Return [x, y] of the center of cell containing provided text 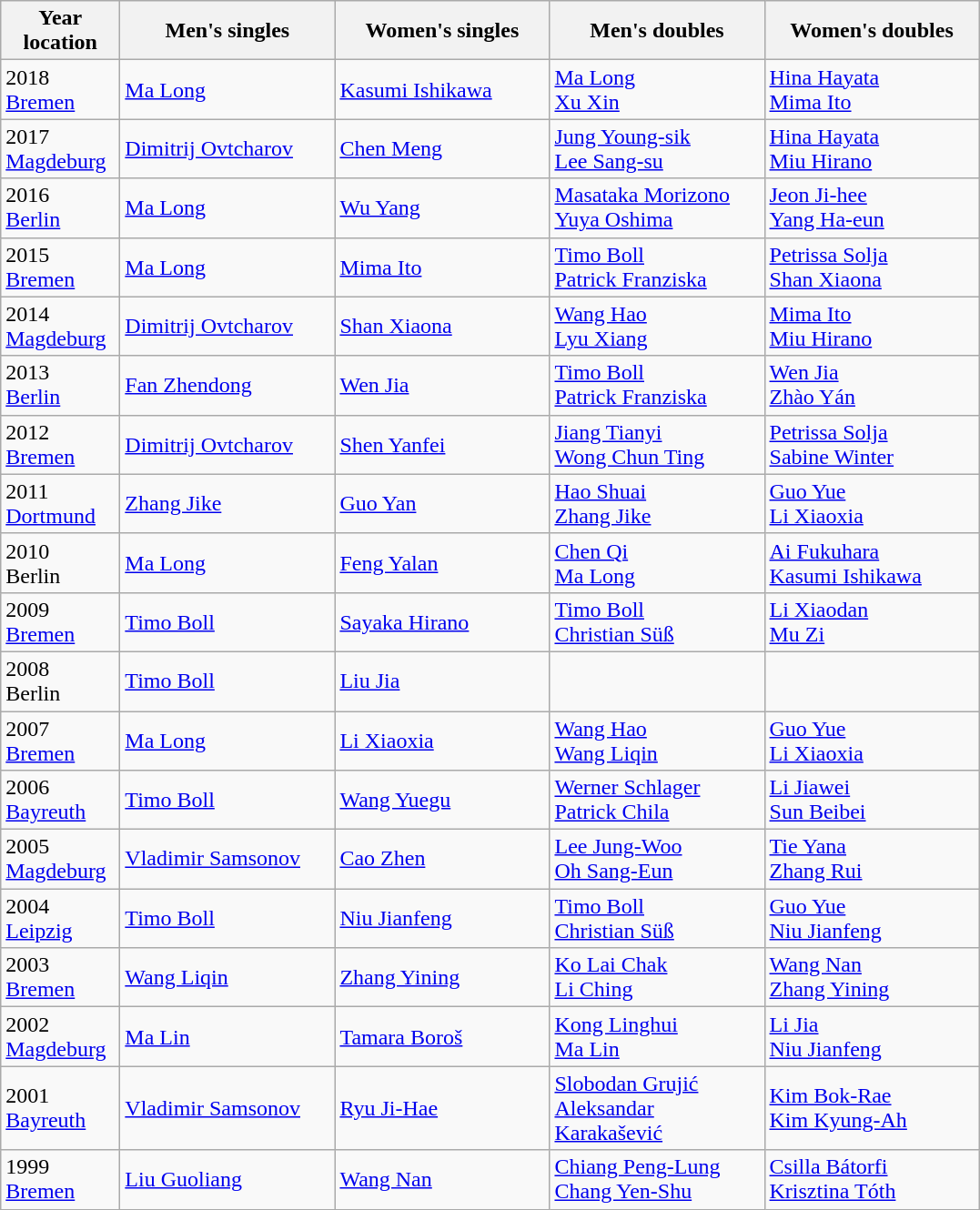
Wang Nan Zhang Yining [872, 977]
Men's doubles [657, 31]
Kong Linghui Ma Lin [657, 1037]
Shan Xiaona [442, 326]
Sayaka Hirano [442, 622]
Women's doubles [872, 31]
Wen Jia [442, 386]
Wen Jia Zhào Yán [872, 386]
2008 Berlin [60, 681]
Li Jiawei Sun Beibei [872, 801]
Petrissa Solja Sabine Winter [872, 444]
Jung Young-sik Lee Sang-su [657, 149]
2002 Magdeburg [60, 1037]
Kasumi Ishikawa [442, 89]
Hina Hayata Mima Ito [872, 89]
Li Jia Niu Jianfeng [872, 1037]
Feng Yalan [442, 562]
Slobodan Grujić Aleksandar Karakašević [657, 1108]
Guo Yan [442, 504]
Tamara Boroš [442, 1037]
Men's singles [227, 31]
2017 Magdeburg [60, 149]
Liu Jia [442, 681]
2006 Bayreuth [60, 801]
Chen Qi Ma Long [657, 562]
2015 Bremen [60, 267]
Jiang Tianyi Wong Chun Ting [657, 444]
2016 Berlin [60, 207]
Liu Guoliang [227, 1179]
Mima Ito [442, 267]
2010 Berlin [60, 562]
Wang Hao Wang Liqin [657, 741]
Mima Ito Miu Hirano [872, 326]
Year location [60, 31]
Ai Fukuhara Kasumi Ishikawa [872, 562]
Werner Schlager Patrick Chila [657, 801]
Li Xiaodan Mu Zi [872, 622]
2018 Bremen [60, 89]
Wang Liqin [227, 977]
Guo Yue Niu Jianfeng [872, 919]
Zhang Jike [227, 504]
Tie Yana Zhang Rui [872, 859]
2013 Berlin [60, 386]
Li Xiaoxia [442, 741]
2005 Magdeburg [60, 859]
Shen Yanfei [442, 444]
Hina Hayata Miu Hirano [872, 149]
Zhang Yining [442, 977]
2012 Bremen [60, 444]
Hao Shuai Zhang Jike [657, 504]
2003 Bremen [60, 977]
Wang Nan [442, 1179]
Lee Jung-Woo Oh Sang-Eun [657, 859]
Masataka Morizono Yuya Oshima [657, 207]
Chen Meng [442, 149]
Fan Zhendong [227, 386]
Petrissa Solja Shan Xiaona [872, 267]
Ma Lin [227, 1037]
Wang Hao Lyu Xiang [657, 326]
2007 Bremen [60, 741]
Ko Lai Chak Li Ching [657, 977]
Cao Zhen [442, 859]
Chiang Peng-Lung Chang Yen-Shu [657, 1179]
2011 Dortmund [60, 504]
2009 Bremen [60, 622]
Women's singles [442, 31]
Csilla Bátorfi Krisztina Tóth [872, 1179]
Jeon Ji-hee Yang Ha-eun [872, 207]
Kim Bok-Rae Kim Kyung-Ah [872, 1108]
Wu Yang [442, 207]
1999 Bremen [60, 1179]
2004 Leipzig [60, 919]
Ryu Ji-Hae [442, 1108]
Ma Long Xu Xin [657, 89]
Wang Yuegu [442, 801]
Niu Jianfeng [442, 919]
2014 Magdeburg [60, 326]
2001 Bayreuth [60, 1108]
